Detect which cell encompasses the target text, then output its (x, y) center coordinate. 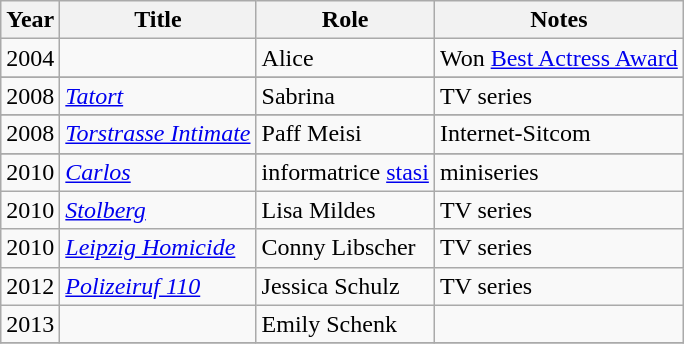
Stolberg (158, 210)
Leipzig Homicide (158, 248)
Tatort (158, 96)
2012 (30, 286)
informatrice stasi (345, 172)
Role (345, 20)
Conny Libscher (345, 248)
2004 (30, 58)
Won Best Actress Award (558, 58)
Sabrina (345, 96)
Polizeiruf 110 (158, 286)
miniseries (558, 172)
Paff Meisi (345, 134)
Internet-Sitcom (558, 134)
Notes (558, 20)
Year (30, 20)
Lisa Mildes (345, 210)
Title (158, 20)
Emily Schenk (345, 324)
2013 (30, 324)
Torstrasse Intimate (158, 134)
Jessica Schulz (345, 286)
Alice (345, 58)
Carlos (158, 172)
